Capture the cell that displays the provided text and extract its [x, y] central coordinate. 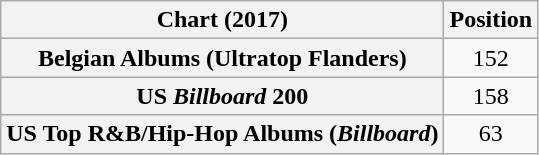
US Billboard 200 [222, 96]
Belgian Albums (Ultratop Flanders) [222, 58]
63 [491, 134]
Position [491, 20]
158 [491, 96]
US Top R&B/Hip-Hop Albums (Billboard) [222, 134]
Chart (2017) [222, 20]
152 [491, 58]
